Provide the [x, y] coordinate of the cell's center where the given text is located.  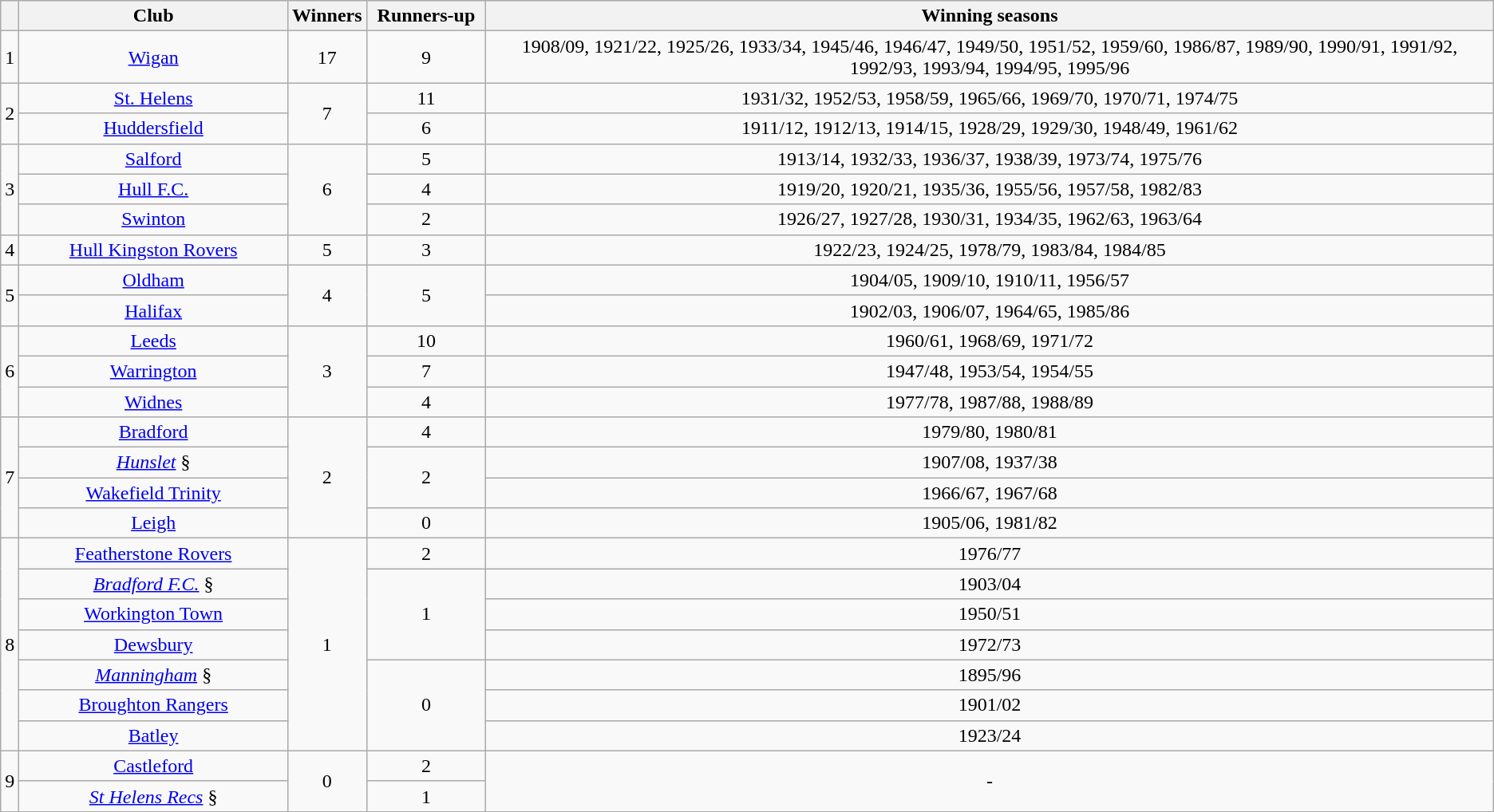
Castleford [153, 766]
Winners [327, 16]
1931/32, 1952/53, 1958/59, 1965/66, 1969/70, 1970/71, 1974/75 [990, 98]
Featherstone Rovers [153, 554]
Hunslet § [153, 463]
Winning seasons [990, 16]
Workington Town [153, 614]
1972/73 [990, 644]
Wigan [153, 57]
Dewsbury [153, 644]
1904/05, 1909/10, 1910/11, 1956/57 [990, 280]
10 [426, 341]
Bradford [153, 432]
17 [327, 57]
8 [10, 644]
St Helens Recs § [153, 796]
St. Helens [153, 98]
1947/48, 1953/54, 1954/55 [990, 371]
1926/27, 1927/28, 1930/31, 1934/35, 1962/63, 1963/64 [990, 219]
Club [153, 16]
Huddersfield [153, 128]
Bradford F.C. § [153, 584]
Batley [153, 735]
1919/20, 1920/21, 1935/36, 1955/56, 1957/58, 1982/83 [990, 189]
1966/67, 1967/68 [990, 493]
1895/96 [990, 675]
1976/77 [990, 554]
1911/12, 1912/13, 1914/15, 1928/29, 1929/30, 1948/49, 1961/62 [990, 128]
Halifax [153, 310]
1979/80, 1980/81 [990, 432]
Oldham [153, 280]
Warrington [153, 371]
Hull F.C. [153, 189]
1907/08, 1937/38 [990, 463]
1960/61, 1968/69, 1971/72 [990, 341]
1902/03, 1906/07, 1964/65, 1985/86 [990, 310]
1901/02 [990, 705]
1913/14, 1932/33, 1936/37, 1938/39, 1973/74, 1975/76 [990, 159]
Hull Kingston Rovers [153, 250]
1950/51 [990, 614]
Leigh [153, 523]
1903/04 [990, 584]
Manningham § [153, 675]
1977/78, 1987/88, 1988/89 [990, 401]
Swinton [153, 219]
1905/06, 1981/82 [990, 523]
1922/23, 1924/25, 1978/79, 1983/84, 1984/85 [990, 250]
Leeds [153, 341]
Salford [153, 159]
Broughton Rangers [153, 705]
11 [426, 98]
- [990, 781]
Runners-up [426, 16]
1923/24 [990, 735]
Wakefield Trinity [153, 493]
Widnes [153, 401]
